For the text-containing cell, return its midpoint in [x, y] coordinate format. 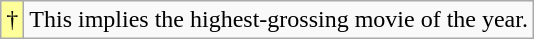
† [12, 20]
This implies the highest-grossing movie of the year. [279, 20]
